Detect which cell encompasses the target text, then output its (X, Y) center coordinate. 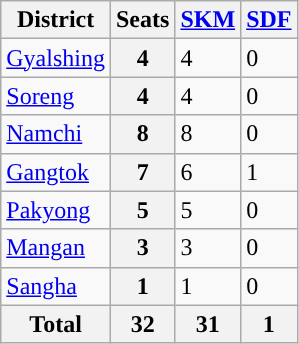
SDF (269, 20)
Sangha (56, 286)
SKM (208, 20)
32 (142, 324)
Mangan (56, 248)
Total (56, 324)
Gyalshing (56, 58)
Gangtok (56, 172)
District (56, 20)
Pakyong (56, 210)
7 (142, 172)
31 (208, 324)
Namchi (56, 134)
Soreng (56, 96)
Seats (142, 20)
6 (208, 172)
